Pinpoint the cell where the given text exists, returning its (x, y) midpoint coordinate. 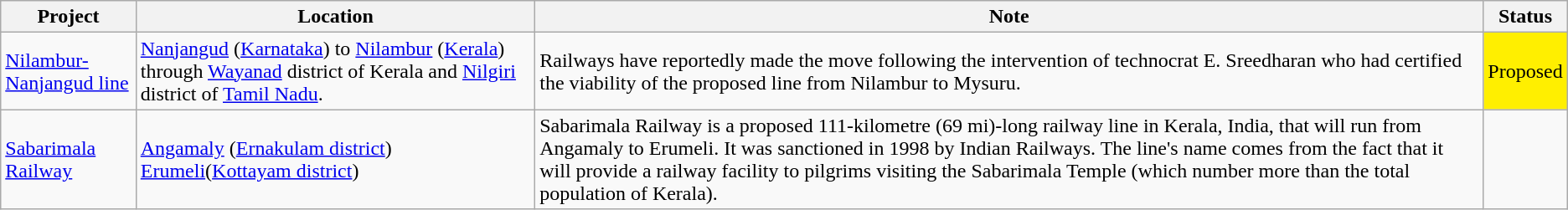
Project (69, 17)
Sabarimala Railway (69, 159)
Angamaly (Ernakulam district)Erumeli(Kottayam district) (335, 159)
Nilambur-Nanjangud line (69, 71)
Nanjangud (Karnataka) to Nilambur (Kerala) through Wayanad district of Kerala and Nilgiri district of Tamil Nadu. (335, 71)
Location (335, 17)
Status (1525, 17)
Proposed (1525, 71)
Note (1009, 17)
